Output the (X, Y) coordinate of the center of the cell containing the given text.  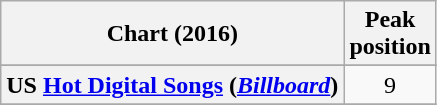
Chart (2016) (172, 34)
9 (390, 85)
Peak position (390, 34)
US Hot Digital Songs (Billboard) (172, 85)
